Return the [x, y] coordinate for the center point of the cell that contains the specified text.  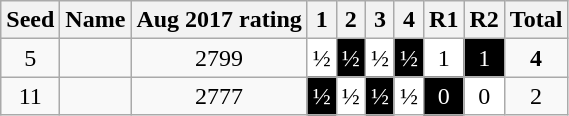
2799 [219, 58]
R2 [484, 20]
5 [30, 58]
Seed [30, 20]
Aug 2017 rating [219, 20]
2777 [219, 96]
3 [380, 20]
R1 [444, 20]
Name [96, 20]
Total [536, 20]
11 [30, 96]
